Extract the (x, y) coordinate from the center of the cell holding the provided text.  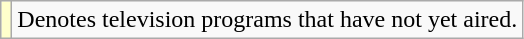
Denotes television programs that have not yet aired. (268, 20)
